Find where the given text appears and provide that cell's center as [X, Y] coordinate. 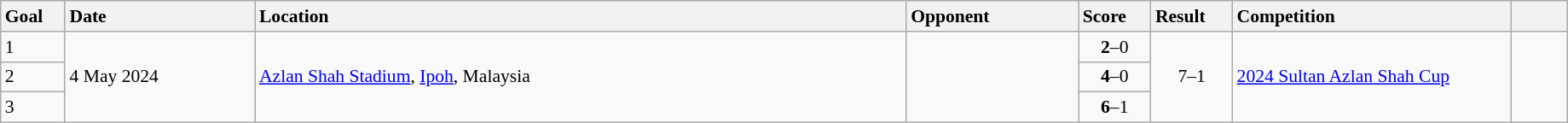
Goal [33, 16]
Location [581, 16]
Score [1115, 16]
4–0 [1115, 77]
3 [33, 108]
1 [33, 47]
6–1 [1115, 108]
Result [1192, 16]
Date [159, 16]
2024 Sultan Azlan Shah Cup [1373, 77]
Competition [1373, 16]
7–1 [1192, 77]
4 May 2024 [159, 77]
Azlan Shah Stadium, Ipoh, Malaysia [581, 77]
Opponent [992, 16]
2–0 [1115, 47]
2 [33, 77]
